Detect which cell encompasses the target text, then output its [x, y] center coordinate. 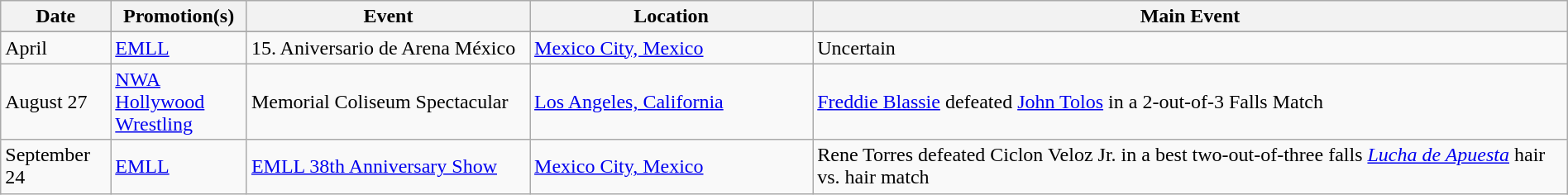
April [56, 48]
NWA Hollywood Wrestling [179, 102]
September 24 [56, 167]
Date [56, 17]
Promotion(s) [179, 17]
Rene Torres defeated Ciclon Veloz Jr. in a best two-out-of-three falls Lucha de Apuesta hair vs. hair match [1191, 167]
Location [672, 17]
15. Aniversario de Arena México [388, 48]
Event [388, 17]
Freddie Blassie defeated John Tolos in a 2-out-of-3 Falls Match [1191, 102]
EMLL 38th Anniversary Show [388, 167]
Los Angeles, California [672, 102]
Memorial Coliseum Spectacular [388, 102]
Uncertain [1191, 48]
Main Event [1191, 17]
August 27 [56, 102]
